Search for the cell housing the specified text and yield its (x, y) center coordinate. 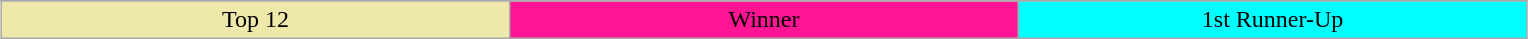
Winner (764, 20)
1st Runner-Up (1272, 20)
Top 12 (256, 20)
